Extract the (x, y) coordinate from the center of the cell holding the provided text.  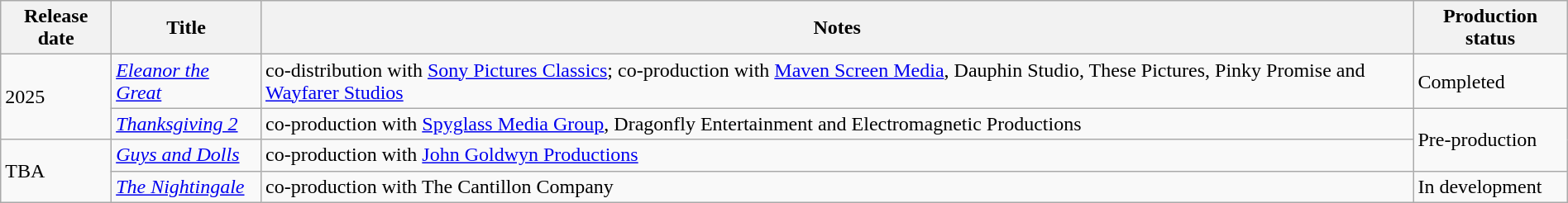
In development (1490, 186)
co-production with Spyglass Media Group, Dragonfly Entertainment and Electromagnetic Productions (837, 124)
TBA (56, 171)
Pre-production (1490, 139)
Production status (1490, 28)
Completed (1490, 81)
The Nightingale (187, 186)
co-production with The Cantillon Company (837, 186)
Guys and Dolls (187, 155)
Notes (837, 28)
Release date (56, 28)
co-production with John Goldwyn Productions (837, 155)
Eleanor the Great (187, 81)
Title (187, 28)
2025 (56, 97)
Thanksgiving 2 (187, 124)
